Extract the (X, Y) coordinate from the center of the cell holding the provided text.  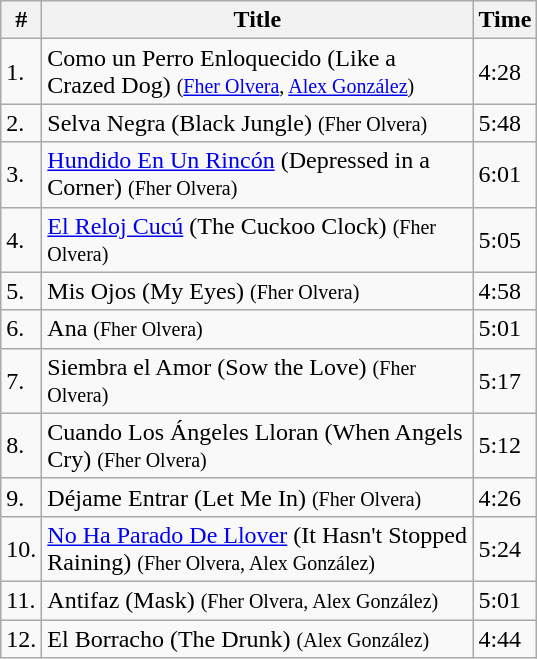
Déjame Entrar (Let Me In) (Fher Olvera) (258, 497)
Hundido En Un Rincón (Depressed in a Corner) (Fher Olvera) (258, 174)
Cuando Los Ángeles Lloran (When Angels Cry) (Fher Olvera) (258, 446)
7. (22, 380)
5:05 (505, 240)
10. (22, 548)
Ana (Fher Olvera) (258, 329)
8. (22, 446)
11. (22, 600)
6:01 (505, 174)
Siembra el Amor (Sow the Love) (Fher Olvera) (258, 380)
Como un Perro Enloquecido (Like a Crazed Dog) (Fher Olvera, Alex González) (258, 72)
Selva Negra (Black Jungle) (Fher Olvera) (258, 123)
3. (22, 174)
Time (505, 20)
Title (258, 20)
No Ha Parado De Llover (It Hasn't Stopped Raining) (Fher Olvera, Alex González) (258, 548)
4. (22, 240)
5:12 (505, 446)
5:24 (505, 548)
5:48 (505, 123)
5:17 (505, 380)
Antifaz (Mask) (Fher Olvera, Alex González) (258, 600)
4:58 (505, 291)
# (22, 20)
6. (22, 329)
4:28 (505, 72)
12. (22, 639)
Mis Ojos (My Eyes) (Fher Olvera) (258, 291)
5. (22, 291)
9. (22, 497)
4:26 (505, 497)
El Reloj Cucú (The Cuckoo Clock) (Fher Olvera) (258, 240)
4:44 (505, 639)
El Borracho (The Drunk) (Alex González) (258, 639)
2. (22, 123)
1. (22, 72)
